Search for the cell housing the specified text and yield its (X, Y) center coordinate. 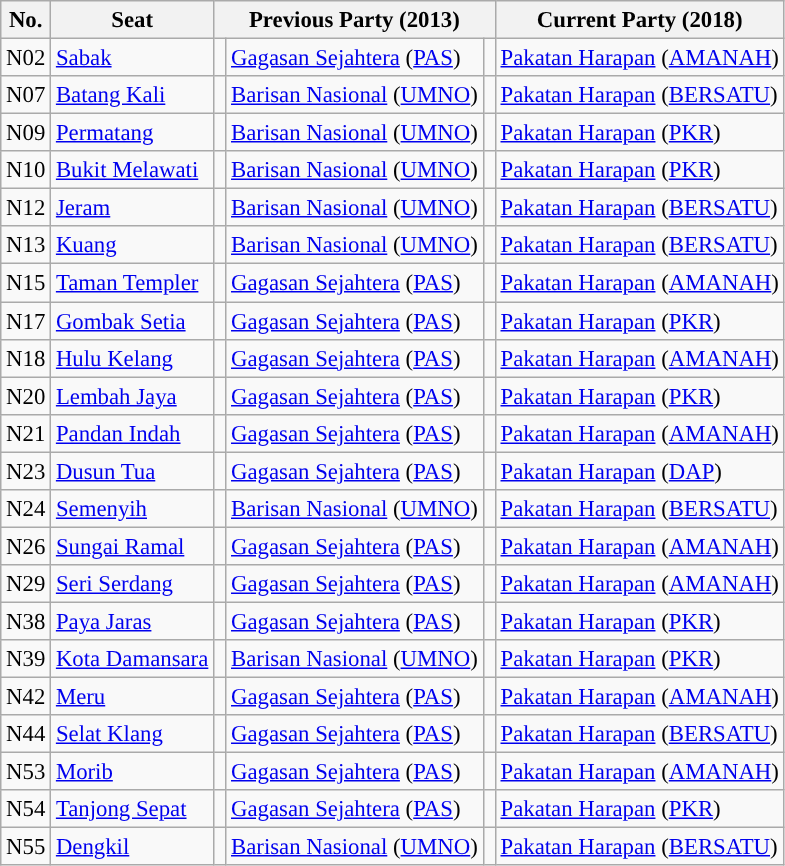
N10 (26, 170)
Hulu Kelang (132, 358)
N55 (26, 847)
N13 (26, 245)
N38 (26, 621)
Previous Party (2013) (355, 20)
Lembah Jaya (132, 396)
N21 (26, 433)
N26 (26, 546)
N12 (26, 208)
Pakatan Harapan (DAP) (640, 471)
No. (26, 20)
N54 (26, 809)
N23 (26, 471)
Sungai Ramal (132, 546)
Current Party (2018) (640, 20)
Meru (132, 697)
Paya Jaras (132, 621)
Jeram (132, 208)
N20 (26, 396)
Seri Serdang (132, 584)
N39 (26, 659)
N29 (26, 584)
Seat (132, 20)
N53 (26, 772)
Kota Damansara (132, 659)
N07 (26, 95)
Taman Templer (132, 283)
Morib (132, 772)
Semenyih (132, 509)
Pandan Indah (132, 433)
Batang Kali (132, 95)
N09 (26, 133)
N17 (26, 321)
Gombak Setia (132, 321)
N42 (26, 697)
Tanjong Sepat (132, 809)
N15 (26, 283)
N18 (26, 358)
Dengkil (132, 847)
Bukit Melawati (132, 170)
Permatang (132, 133)
N02 (26, 58)
N44 (26, 734)
N24 (26, 509)
Sabak (132, 58)
Kuang (132, 245)
Dusun Tua (132, 471)
Selat Klang (132, 734)
